Find where the given text appears and provide that cell's center as [X, Y] coordinate. 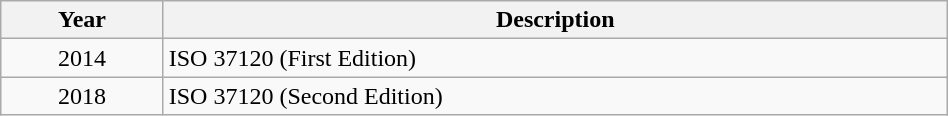
ISO 37120 (Second Edition) [555, 96]
Year [82, 20]
2018 [82, 96]
ISO 37120 (First Edition) [555, 58]
2014 [82, 58]
Description [555, 20]
